Locate the cell with the specified text and output its [X, Y] center coordinate. 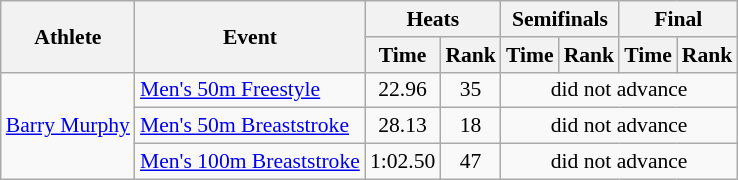
Athlete [68, 36]
22.96 [402, 90]
Event [250, 36]
28.13 [402, 126]
Barry Murphy [68, 126]
1:02.50 [402, 162]
Men's 50m Freestyle [250, 90]
Final [678, 19]
Semifinals [560, 19]
Heats [433, 19]
Men's 50m Breaststroke [250, 126]
47 [470, 162]
Men's 100m Breaststroke [250, 162]
18 [470, 126]
35 [470, 90]
